For the text-containing cell, return its midpoint in (x, y) coordinate format. 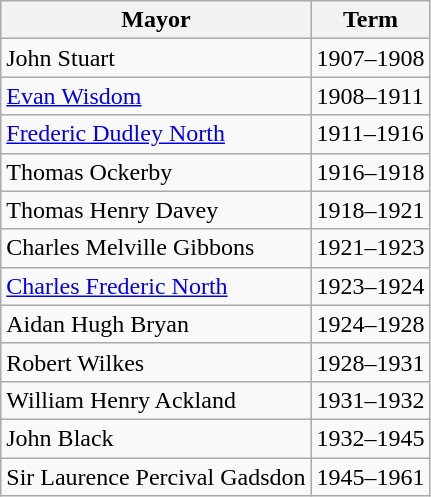
1923–1924 (370, 286)
1916–1918 (370, 172)
1918–1921 (370, 210)
William Henry Ackland (156, 400)
Charles Melville Gibbons (156, 248)
1932–1945 (370, 438)
1924–1928 (370, 324)
Charles Frederic North (156, 286)
Sir Laurence Percival Gadsdon (156, 477)
Mayor (156, 20)
Robert Wilkes (156, 362)
Term (370, 20)
1945–1961 (370, 477)
Evan Wisdom (156, 96)
John Stuart (156, 58)
Thomas Henry Davey (156, 210)
1928–1931 (370, 362)
Frederic Dudley North (156, 134)
1931–1932 (370, 400)
1911–1916 (370, 134)
Thomas Ockerby (156, 172)
1921–1923 (370, 248)
1907–1908 (370, 58)
Aidan Hugh Bryan (156, 324)
John Black (156, 438)
1908–1911 (370, 96)
